Search for the cell housing the specified text and yield its [x, y] center coordinate. 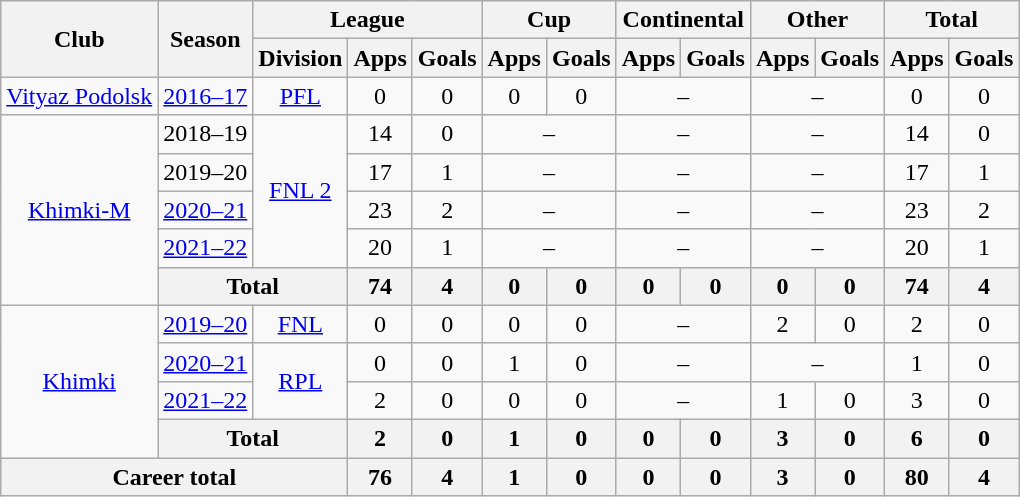
RPL [300, 381]
Club [80, 39]
League [368, 20]
2018–19 [206, 134]
FNL 2 [300, 191]
Season [206, 39]
PFL [300, 96]
76 [380, 477]
Continental [683, 20]
2016–17 [206, 96]
80 [917, 477]
6 [917, 438]
Cup [549, 20]
Khimki [80, 381]
Division [300, 58]
Other [817, 20]
Career total [174, 477]
FNL [300, 324]
Vityaz Podolsk [80, 96]
Khimki-M [80, 210]
